Output the [x, y] coordinate of the center of the cell containing the given text.  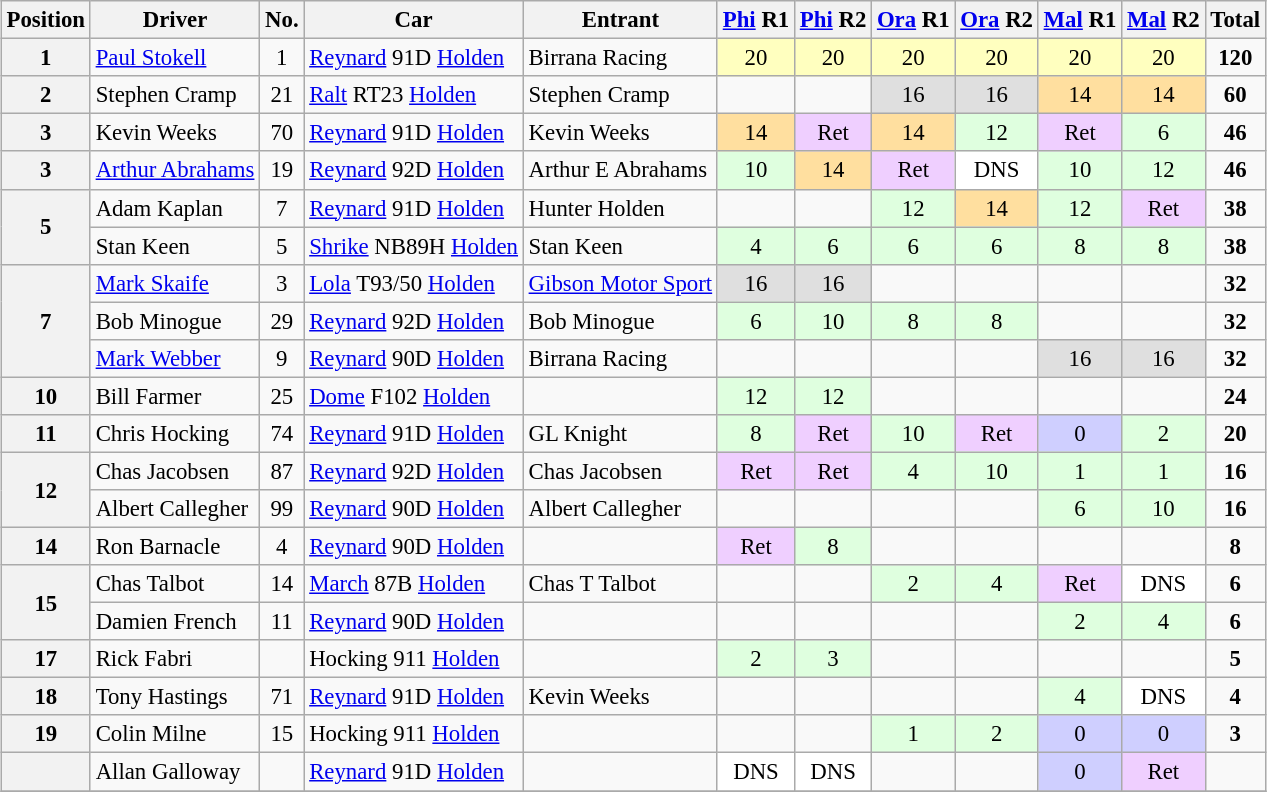
Mark Webber [174, 358]
No. [282, 20]
Bill Farmer [174, 396]
Mal R2 [1164, 20]
Mal R1 [1080, 20]
120 [1235, 58]
9 [282, 358]
Hunter Holden [620, 208]
70 [282, 133]
18 [46, 697]
Rick Fabri [174, 659]
Chas T Talbot [620, 584]
Dome F102 Holden [414, 396]
Car [414, 20]
99 [282, 509]
Arthur E Abrahams [620, 170]
Colin Milne [174, 734]
Entrant [620, 20]
Tony Hastings [174, 697]
Paul Stokell [174, 58]
Lola T93/50 Holden [414, 283]
Shrike NB89H Holden [414, 246]
Mark Skaife [174, 283]
Total [1235, 20]
GL Knight [620, 434]
Allan Galloway [174, 772]
24 [1235, 396]
Arthur Abrahams [174, 170]
Adam Kaplan [174, 208]
Phi R2 [834, 20]
Ora R2 [996, 20]
21 [282, 95]
17 [46, 659]
87 [282, 471]
Position [46, 20]
74 [282, 434]
March 87B Holden [414, 584]
Chas Talbot [174, 584]
Ora R1 [914, 20]
Chris Hocking [174, 434]
Ron Barnacle [174, 546]
29 [282, 321]
Ralt RT23 Holden [414, 95]
Phi R1 [756, 20]
Gibson Motor Sport [620, 283]
25 [282, 396]
71 [282, 697]
Damien French [174, 622]
60 [1235, 95]
Driver [174, 20]
